Search for the cell housing the specified text and yield its [x, y] center coordinate. 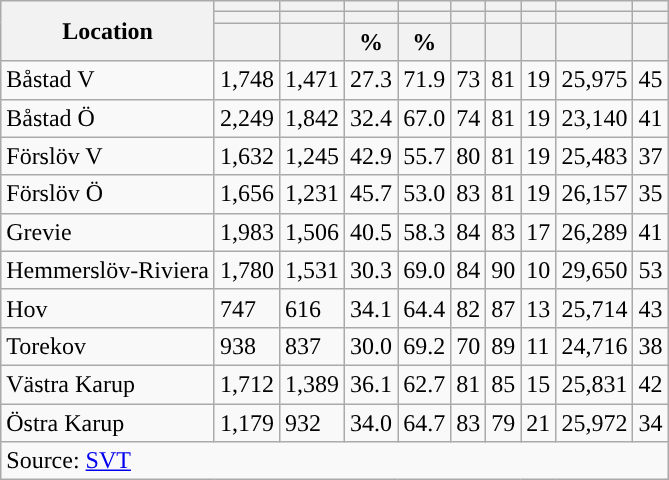
1,632 [246, 156]
79 [504, 423]
Båstad Ö [108, 118]
30.3 [372, 270]
26,157 [594, 194]
1,748 [246, 80]
Båstad V [108, 80]
73 [468, 80]
85 [504, 384]
25,831 [594, 384]
616 [312, 308]
64.4 [424, 308]
Förslöv Ö [108, 194]
35 [650, 194]
21 [538, 423]
1,531 [312, 270]
1,389 [312, 384]
26,289 [594, 232]
32.4 [372, 118]
13 [538, 308]
30.0 [372, 346]
1,471 [312, 80]
11 [538, 346]
Torekov [108, 346]
25,714 [594, 308]
10 [538, 270]
Förslöv V [108, 156]
24,716 [594, 346]
1,983 [246, 232]
55.7 [424, 156]
45.7 [372, 194]
23,140 [594, 118]
1,245 [312, 156]
90 [504, 270]
1,780 [246, 270]
69.0 [424, 270]
17 [538, 232]
932 [312, 423]
1,712 [246, 384]
42 [650, 384]
837 [312, 346]
27.3 [372, 80]
1,842 [312, 118]
64.7 [424, 423]
938 [246, 346]
74 [468, 118]
Västra Karup [108, 384]
80 [468, 156]
89 [504, 346]
29,650 [594, 270]
40.5 [372, 232]
Hov [108, 308]
38 [650, 346]
747 [246, 308]
34.1 [372, 308]
Hemmerslöv-Riviera [108, 270]
71.9 [424, 80]
70 [468, 346]
53 [650, 270]
43 [650, 308]
Östra Karup [108, 423]
Location [108, 31]
53.0 [424, 194]
45 [650, 80]
1,179 [246, 423]
62.7 [424, 384]
87 [504, 308]
67.0 [424, 118]
1,506 [312, 232]
42.9 [372, 156]
2,249 [246, 118]
Grevie [108, 232]
34 [650, 423]
Source: SVT [334, 461]
58.3 [424, 232]
82 [468, 308]
69.2 [424, 346]
25,483 [594, 156]
15 [538, 384]
34.0 [372, 423]
25,975 [594, 80]
1,656 [246, 194]
25,972 [594, 423]
1,231 [312, 194]
36.1 [372, 384]
37 [650, 156]
